Return the [x, y] coordinate for the center point of the cell that contains the specified text.  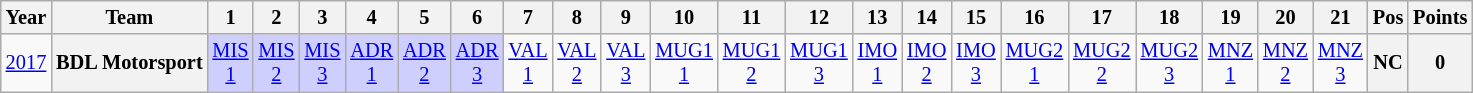
MNZ3 [1340, 63]
IMO2 [926, 63]
0 [1440, 63]
Year [26, 17]
16 [1034, 17]
ADR1 [372, 63]
8 [576, 17]
MUG22 [1102, 63]
VAL2 [576, 63]
2 [276, 17]
3 [322, 17]
18 [1170, 17]
7 [528, 17]
Points [1440, 17]
IMO3 [976, 63]
BDL Motorsport [129, 63]
MUG12 [752, 63]
17 [1102, 17]
9 [626, 17]
21 [1340, 17]
MNZ2 [1286, 63]
MNZ1 [1230, 63]
Pos [1388, 17]
10 [684, 17]
4 [372, 17]
5 [424, 17]
VAL1 [528, 63]
VAL3 [626, 63]
20 [1286, 17]
15 [976, 17]
IMO1 [878, 63]
MUG11 [684, 63]
ADR3 [478, 63]
MIS2 [276, 63]
MIS1 [231, 63]
ADR2 [424, 63]
13 [878, 17]
NC [1388, 63]
12 [818, 17]
MUG13 [818, 63]
Team [129, 17]
14 [926, 17]
MIS3 [322, 63]
6 [478, 17]
MUG21 [1034, 63]
11 [752, 17]
2017 [26, 63]
1 [231, 17]
MUG23 [1170, 63]
19 [1230, 17]
